Output the (x, y) coordinate of the center of the cell containing the given text.  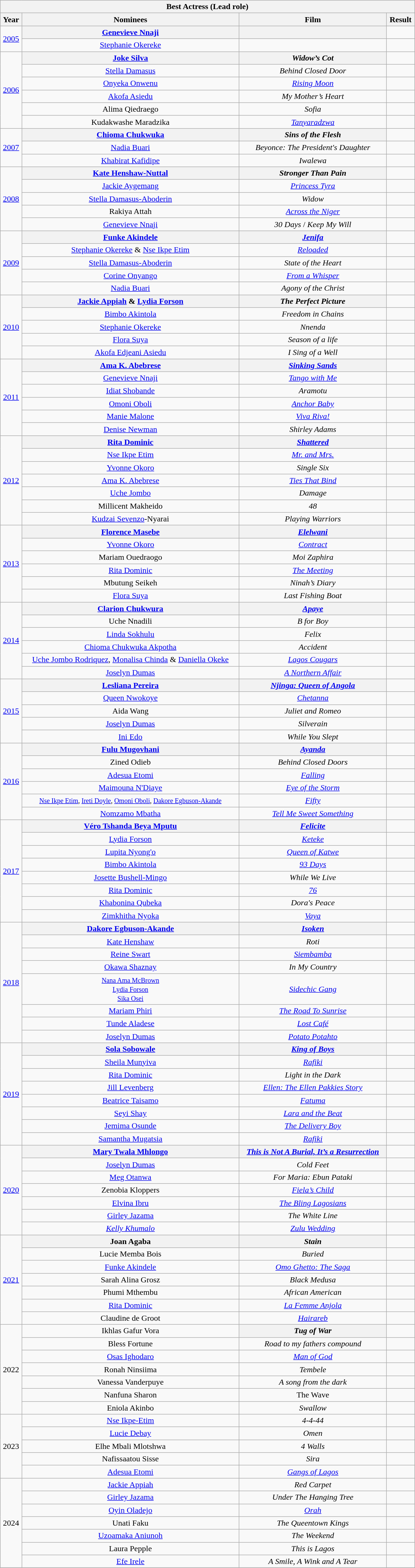
Contract (313, 544)
Tell Me Sweet Something (313, 813)
Njinga: Queen of Angola (313, 685)
Sola Sobowale (131, 1049)
Silverain (313, 724)
The Weekend (313, 1536)
2017 (11, 871)
Behind Closed Doors (313, 762)
Stella Damasus (131, 71)
Joke Silva (131, 58)
King of Boys (313, 1049)
Elhe Mbali Mlotshwa (131, 1446)
Alima Qiedraego (131, 109)
Rakiya Attah (131, 212)
Nomzamo Mbatha (131, 813)
Buried (313, 1254)
Aramotu (313, 391)
Dora's Peace (313, 903)
2024 (11, 1523)
Swallow (313, 1408)
A song from the dark (313, 1382)
B for Boy (313, 621)
While You Slept (313, 736)
The White Line (313, 1216)
Last Fishing Boat (313, 596)
2011 (11, 397)
2016 (11, 781)
From a Whisper (313, 276)
Man of God (313, 1356)
Light in the Dark (313, 1075)
A Smile, A Wink and A Tear (313, 1561)
Okawa Shaznay (131, 967)
Akofa Asiedu (131, 96)
Felicite (313, 826)
Zulu Wedding (313, 1229)
Fifty (313, 801)
Nominees (131, 20)
Nafissaatou Sisse (131, 1459)
Seyi Shay (131, 1113)
Queen of Katwe (313, 852)
This is Lagos (313, 1548)
Maimouna N'Diaye (131, 788)
Queen Nwokoye (131, 698)
Ronah Ninsiima (131, 1369)
Sinking Sands (313, 365)
Nse Ikpe-Etim (131, 1421)
Lesliana Pereira (131, 685)
Ayanda (313, 749)
Lupita Nyong'o (131, 852)
Efe Irele (131, 1561)
Meg Otanwa (131, 1177)
Chioma Chukwuka (131, 135)
Cold Feet (313, 1164)
2013 (11, 563)
La Femme Anjola (313, 1305)
Uzoamaka Aniunoh (131, 1536)
Khabonina Qubeka (131, 903)
Chioma Chukwuka Akpotha (131, 647)
In My Country (313, 967)
Nse Ikpe Etim, Ireti Doyle, Omoni Oboli, Dakore Egbuson-Akande (131, 801)
Year (11, 20)
African American (313, 1292)
Corine Onyango (131, 276)
Ties That Bind (313, 480)
Sins of the Flesh (313, 135)
Mariam Ouedraogo (131, 557)
Behind Closed Door (313, 71)
2012 (11, 480)
Tug of War (313, 1331)
Anchor Baby (313, 404)
This is Not A Burial, It’s a Resurrection (313, 1152)
Stronger Than Pain (313, 173)
Zined Odieb (131, 762)
Sira (313, 1459)
Mary Twala Mhlongo (131, 1152)
Felix (313, 634)
Vaya (313, 916)
Phumi Mthembu (131, 1292)
Best Actress (Lead role) (207, 7)
Elvina Ibru (131, 1203)
Omo Ghetto: The Saga (313, 1267)
2007 (11, 147)
Akofa Edjeani Asiedu (131, 352)
Nse Ikpe Etim (131, 455)
Denise Newman (131, 429)
2022 (11, 1369)
The Road To Sunrise (313, 1011)
Widow (313, 199)
Mr. and Mrs. (313, 455)
Clarion Chukwura (131, 609)
Tango with Me (313, 378)
Onyeka Onwenu (131, 83)
4 Walls (313, 1446)
30 Days / Keep My Will (313, 224)
Falling (313, 775)
Viva Riva! (313, 416)
2020 (11, 1190)
Road to my fathers compound (313, 1344)
Jackie Aygemang (131, 186)
Stephanie Okereke & Nse Ikpe Etim (131, 250)
Damage (313, 493)
Eniola Akinbo (131, 1408)
Vanessa Vanderpuye (131, 1382)
Kelly Khumalo (131, 1229)
Oyin Oladejo (131, 1510)
Tembele (313, 1369)
Fulu Mugovhani (131, 749)
2023 (11, 1446)
Siembamba (313, 954)
Lydia Forson (131, 839)
Reloaded (313, 250)
Claudine de Groot (131, 1318)
Zimkhitha Nyoka (131, 916)
The Perfect Picture (313, 301)
2009 (11, 263)
Lara and the Beat (313, 1113)
Moi Zaphira (313, 557)
Princess Tyra (313, 186)
4-4-44 (313, 1421)
48 (313, 506)
Lucie Memba Bois (131, 1254)
Nnenda (313, 327)
Roti (313, 941)
Potato Potahto (313, 1036)
93 Days (313, 865)
Jill Levenberg (131, 1088)
Apaye (313, 609)
Laura Pepple (131, 1548)
Ikhlas Gafur Vora (131, 1331)
Bless Fortune (131, 1344)
Agony of the Christ (313, 288)
Kate Henshaw-Nuttal (131, 173)
Reine Swart (131, 954)
Gangs of Lagos (313, 1472)
Omoni Oboli (131, 404)
Ellen: The Ellen Pakkies Story (313, 1088)
Rising Moon (313, 83)
Dakore Egbuson-Akande (131, 928)
Eye of the Storm (313, 788)
Uche Nnadili (131, 621)
Playing Warriors (313, 519)
Unati Faku (131, 1523)
Keteke (313, 839)
Fatuma (313, 1100)
The Delivery Boy (313, 1126)
Khabirat Kafidipe (131, 160)
Beyonce: The President's Daughter (313, 147)
State of the Heart (313, 263)
Tanyaradzwa (313, 122)
While We Live (313, 877)
Ninah’s Diary (313, 583)
Jackie Appiah & Lydia Forson (131, 301)
Florence Masebe (131, 532)
Kudakwashe Maradzika (131, 122)
2018 (11, 982)
Accident (313, 647)
My Mother’s Heart (313, 96)
Aida Wang (131, 711)
Idiat Shobande (131, 391)
Mariam Phiri (131, 1011)
Uche Jombo (131, 493)
2005 (11, 39)
Kudzai Sevenzo-Nyarai (131, 519)
2015 (11, 711)
Shattered (313, 442)
Jemima Osunde (131, 1126)
Widow’s Cot (313, 58)
Zenobia Kloppers (131, 1190)
The Bling Lagosians (313, 1203)
Across the Niger (313, 212)
Black Medusa (313, 1280)
Elelwani (313, 532)
2014 (11, 641)
Manie Malone (131, 416)
The Queentown Kings (313, 1523)
I Sing of a Well (313, 352)
Fiela’s Child (313, 1190)
Result (401, 20)
Single Six (313, 468)
Hairareb (313, 1318)
Under The Hanging Tree (313, 1497)
Jackie Appiah (131, 1485)
Iwalewa (313, 160)
For Maria: Ebun Pataki (313, 1177)
Juliet and Romeo (313, 711)
Sidechic Gang (313, 989)
2006 (11, 90)
Beatrice Taisamo (131, 1100)
2021 (11, 1280)
Lucie Debay (131, 1433)
Uche Jombo Rodriquez, Monalisa Chinda & Daniella Okeke (131, 660)
2008 (11, 199)
Orah (313, 1510)
Sheila Munyiva (131, 1062)
The Wave (313, 1395)
Linda Sokhulu (131, 634)
Stain (313, 1241)
Lost Café (313, 1024)
Chetanna (313, 698)
Véro Tshanda Beya Mputu (131, 826)
Red Carpet (313, 1485)
Nana Ama McBrown Lydia Forson Sika Osei (131, 989)
Film (313, 20)
Ini Edo (131, 736)
Jenifa (313, 237)
Shirley Adams (313, 429)
Freedom in Chains (313, 314)
2019 (11, 1094)
76 (313, 890)
Kate Henshaw (131, 941)
Mbutung Seikeh (131, 583)
Tunde Aladese (131, 1024)
Sofia (313, 109)
Lagos Cougars (313, 660)
Joan Agaba (131, 1241)
A Northern Affair (313, 672)
Samantha Mugatsia (131, 1139)
Isoken (313, 928)
Omen (313, 1433)
The Meeting (313, 570)
Josette Bushell-Mingo (131, 877)
Nanfuna Sharon (131, 1395)
2010 (11, 327)
Osas Ighodaro (131, 1356)
Season of a life (313, 339)
Sarah Alina Grosz (131, 1280)
Millicent Makheido (131, 506)
